From the cell containing the given text, extract its center point as (x, y) coordinate. 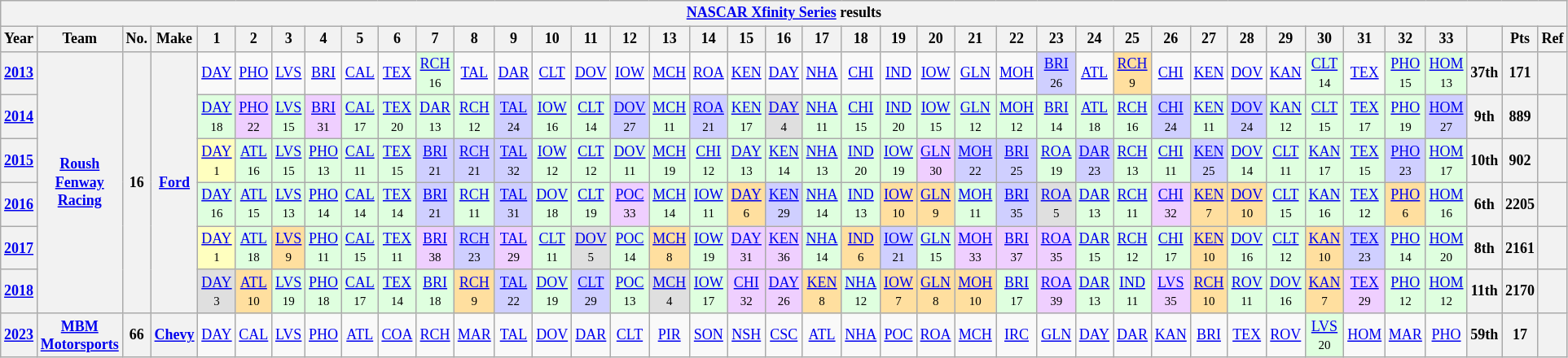
GLN15 (935, 248)
2016 (20, 204)
IOW15 (935, 117)
15 (746, 39)
NHA11 (822, 117)
PHO12 (1406, 291)
ROA5 (1056, 204)
CLT19 (591, 204)
66 (137, 335)
11 (591, 39)
CLT29 (591, 291)
IOW16 (552, 117)
POC (899, 335)
PHO13 (324, 160)
BRI25 (1017, 160)
CAL11 (360, 160)
KEN14 (784, 160)
2013 (20, 73)
2205 (1520, 204)
DAY13 (746, 160)
IOW17 (709, 291)
HOM12 (1447, 291)
TEX20 (397, 117)
5 (360, 39)
MCH4 (670, 291)
9th (1484, 117)
PHO18 (324, 291)
BRI26 (1056, 73)
BRI31 (324, 117)
28 (1247, 39)
DOV5 (591, 248)
12 (630, 39)
IOW7 (899, 291)
HOM (1365, 335)
RCH (435, 335)
33 (1447, 39)
ROA35 (1056, 248)
RCH23 (474, 248)
DAY6 (746, 204)
8 (474, 39)
3 (288, 39)
30 (1324, 39)
LVS35 (1171, 291)
DAY3 (217, 291)
BRI17 (1017, 291)
DOV24 (1247, 117)
KAN17 (1324, 160)
TEX12 (1365, 204)
ROA21 (709, 117)
KEN10 (1209, 248)
KEN25 (1209, 160)
DOV27 (630, 117)
4 (324, 39)
HOM13 (1447, 73)
889 (1520, 117)
RCH21 (474, 160)
KAN16 (1324, 204)
20 (935, 39)
32 (1406, 39)
NHA13 (822, 160)
TAL29 (513, 248)
KEN7 (1209, 204)
MOH33 (976, 248)
25 (1132, 39)
HOM16 (1447, 204)
MBM Motorsports (80, 335)
PHO23 (1406, 160)
BRI37 (1017, 248)
MCH19 (670, 160)
KAN7 (1324, 291)
HOM20 (1447, 248)
NSH (746, 335)
DAR23 (1095, 160)
23 (1056, 39)
18 (861, 39)
PHO15 (1406, 73)
ROV11 (1247, 291)
MOH12 (1017, 117)
11th (1484, 291)
RCH10 (1209, 291)
HOM17 (1447, 160)
2017 (20, 248)
TAL24 (513, 117)
37th (1484, 73)
24 (1095, 39)
NASCAR Xfinity Series results (784, 13)
TEX17 (1365, 117)
PHO22 (254, 117)
29 (1285, 39)
GLN8 (935, 291)
ROV (1285, 335)
DAY18 (217, 117)
DAR15 (1095, 248)
CHI12 (709, 160)
Pts (1520, 39)
IOW12 (552, 160)
KEN29 (784, 204)
DAY31 (746, 248)
DOV18 (552, 204)
Ref (1553, 39)
MOH22 (976, 160)
902 (1520, 160)
CAL14 (360, 204)
BRI14 (1056, 117)
2161 (1520, 248)
MCH8 (670, 248)
2 (254, 39)
TEX29 (1365, 291)
ATL15 (254, 204)
Team (80, 39)
19 (899, 39)
ROA39 (1056, 291)
SON (709, 335)
171 (1520, 73)
KAN12 (1285, 117)
LVS13 (288, 204)
Roush Fenway Racing (80, 182)
27 (1209, 39)
21 (976, 39)
26 (1171, 39)
KAN10 (1324, 248)
POC33 (630, 204)
NHA12 (861, 291)
PHO6 (1406, 204)
13 (670, 39)
CSC (784, 335)
DOV14 (1247, 160)
CAL15 (360, 248)
6th (1484, 204)
CHI24 (1171, 117)
2023 (20, 335)
Year (20, 39)
ATL10 (254, 291)
MCH11 (670, 117)
KEN36 (784, 248)
2170 (1520, 291)
9 (513, 39)
BRI18 (435, 291)
KEN17 (746, 117)
7 (435, 39)
PHO11 (324, 248)
2014 (20, 117)
HOM27 (1447, 117)
6 (397, 39)
CHI15 (861, 117)
IND (899, 73)
8th (1484, 248)
GLN9 (935, 204)
DAY26 (784, 291)
Make (174, 39)
14 (709, 39)
DAY16 (217, 204)
2015 (20, 160)
2018 (20, 291)
LVS20 (1324, 335)
BRI35 (1017, 204)
PHO19 (1406, 117)
10 (552, 39)
DOV19 (552, 291)
31 (1365, 39)
TAL22 (513, 291)
GLN30 (935, 160)
KEN11 (1209, 117)
IOW10 (899, 204)
IND6 (861, 248)
1 (217, 39)
MOH10 (976, 291)
IND11 (1132, 291)
DOV10 (1247, 204)
TAL31 (513, 204)
IOW11 (709, 204)
Chevy (174, 335)
TEX23 (1365, 248)
LVS9 (288, 248)
No. (137, 39)
MCH14 (670, 204)
CHI17 (1171, 248)
22 (1017, 39)
POC14 (630, 248)
Ford (174, 182)
ROA19 (1056, 160)
KEN8 (822, 291)
MOH (1017, 73)
COA (397, 335)
LVS19 (288, 291)
RCH13 (1132, 160)
POC13 (630, 291)
CHI11 (1171, 160)
10th (1484, 160)
GLN12 (976, 117)
MOH11 (976, 204)
IND13 (861, 204)
ATL16 (254, 160)
DOV11 (630, 160)
IRC (1017, 335)
DAY4 (784, 117)
TAL32 (513, 160)
TEX11 (397, 248)
BRI38 (435, 248)
59th (1484, 335)
IOW21 (899, 248)
PIR (670, 335)
